Output the (X, Y) coordinate of the center of the cell containing the given text.  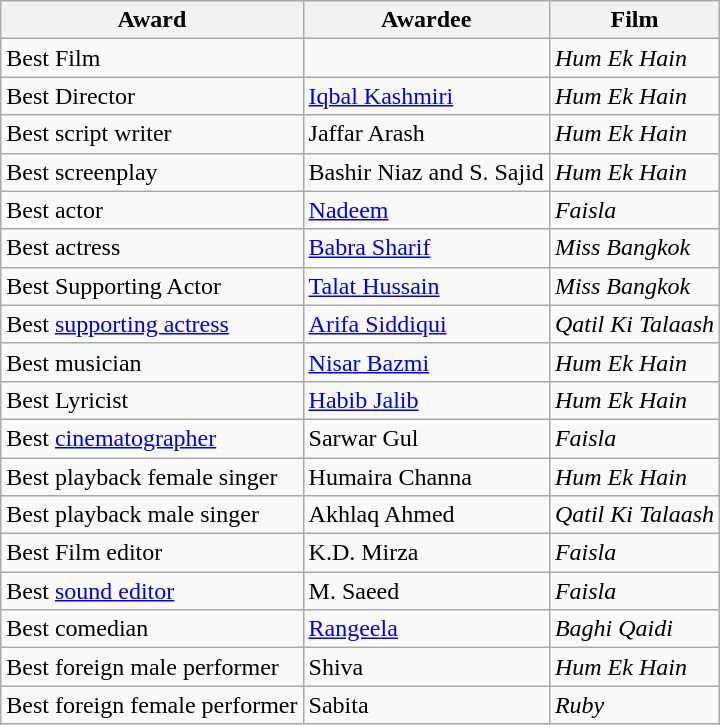
Best screenplay (152, 172)
Best foreign male performer (152, 667)
Best comedian (152, 629)
Film (634, 20)
Best Lyricist (152, 400)
Best script writer (152, 134)
Best Film (152, 58)
Best playback male singer (152, 515)
Award (152, 20)
Babra Sharif (426, 248)
Best musician (152, 362)
M. Saeed (426, 591)
Sabita (426, 705)
Baghi Qaidi (634, 629)
K.D. Mirza (426, 553)
Talat Hussain (426, 286)
Best playback female singer (152, 477)
Rangeela (426, 629)
Awardee (426, 20)
Best sound editor (152, 591)
Habib Jalib (426, 400)
Ruby (634, 705)
Best Supporting Actor (152, 286)
Best Film editor (152, 553)
Nisar Bazmi (426, 362)
Shiva (426, 667)
Nadeem (426, 210)
Best actress (152, 248)
Best foreign female performer (152, 705)
Jaffar Arash (426, 134)
Best supporting actress (152, 324)
Humaira Channa (426, 477)
Bashir Niaz and S. Sajid (426, 172)
Best actor (152, 210)
Akhlaq Ahmed (426, 515)
Best Director (152, 96)
Arifa Siddiqui (426, 324)
Best cinematographer (152, 438)
Sarwar Gul (426, 438)
Iqbal Kashmiri (426, 96)
